Capture the cell that displays the provided text and extract its (x, y) central coordinate. 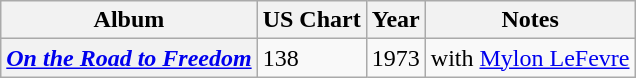
with Mylon LeFevre (530, 58)
Year (396, 20)
Notes (530, 20)
1973 (396, 58)
On the Road to Freedom (129, 58)
Album (129, 20)
US Chart (312, 20)
138 (312, 58)
